Search for the cell housing the specified text and yield its [x, y] center coordinate. 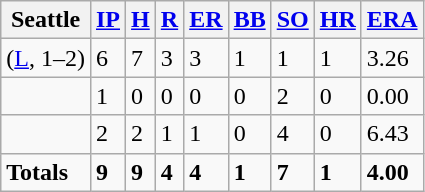
IP [108, 20]
Totals [46, 172]
4.00 [392, 172]
R [169, 20]
ERA [392, 20]
SO [292, 20]
0.00 [392, 96]
H [141, 20]
ER [206, 20]
6.43 [392, 134]
HR [338, 20]
3.26 [392, 58]
(L, 1–2) [46, 58]
BB [250, 20]
Seattle [46, 20]
6 [108, 58]
